Pinpoint the cell where the given text exists, returning its (x, y) midpoint coordinate. 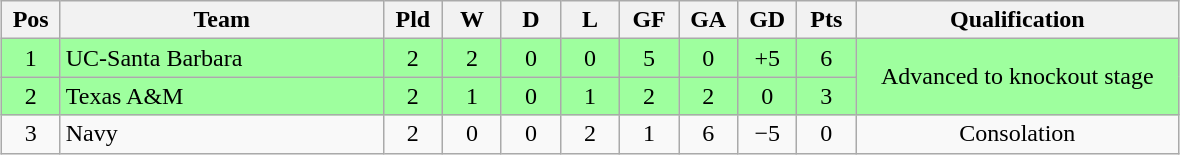
Consolation (1018, 134)
Navy (222, 134)
5 (650, 58)
GF (650, 20)
Qualification (1018, 20)
+5 (768, 58)
D (530, 20)
Advanced to knockout stage (1018, 77)
GD (768, 20)
Pld (412, 20)
W (472, 20)
Team (222, 20)
Texas A&M (222, 96)
Pts (826, 20)
L (590, 20)
Pos (30, 20)
GA (708, 20)
−5 (768, 134)
UC-Santa Barbara (222, 58)
